Scan for the cell matching the given text and deliver its (x, y) coordinate at center. 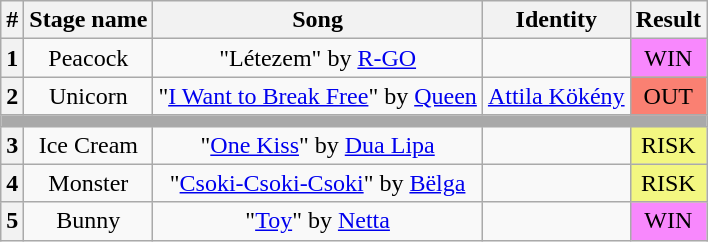
Unicorn (88, 96)
Song (318, 20)
"Csoki-Csoki-Csoki" by Bëlga (318, 183)
Attila Kökény (556, 96)
Identity (556, 20)
# (12, 20)
1 (12, 58)
3 (12, 145)
"Toy" by Netta (318, 221)
"One Kiss" by Dua Lipa (318, 145)
Monster (88, 183)
2 (12, 96)
Peacock (88, 58)
Bunny (88, 221)
4 (12, 183)
"Létezem" by R-GO (318, 58)
5 (12, 221)
OUT (668, 96)
Stage name (88, 20)
"I Want to Break Free" by Queen (318, 96)
Ice Cream (88, 145)
Result (668, 20)
